From the cell containing the given text, extract its center point as (X, Y) coordinate. 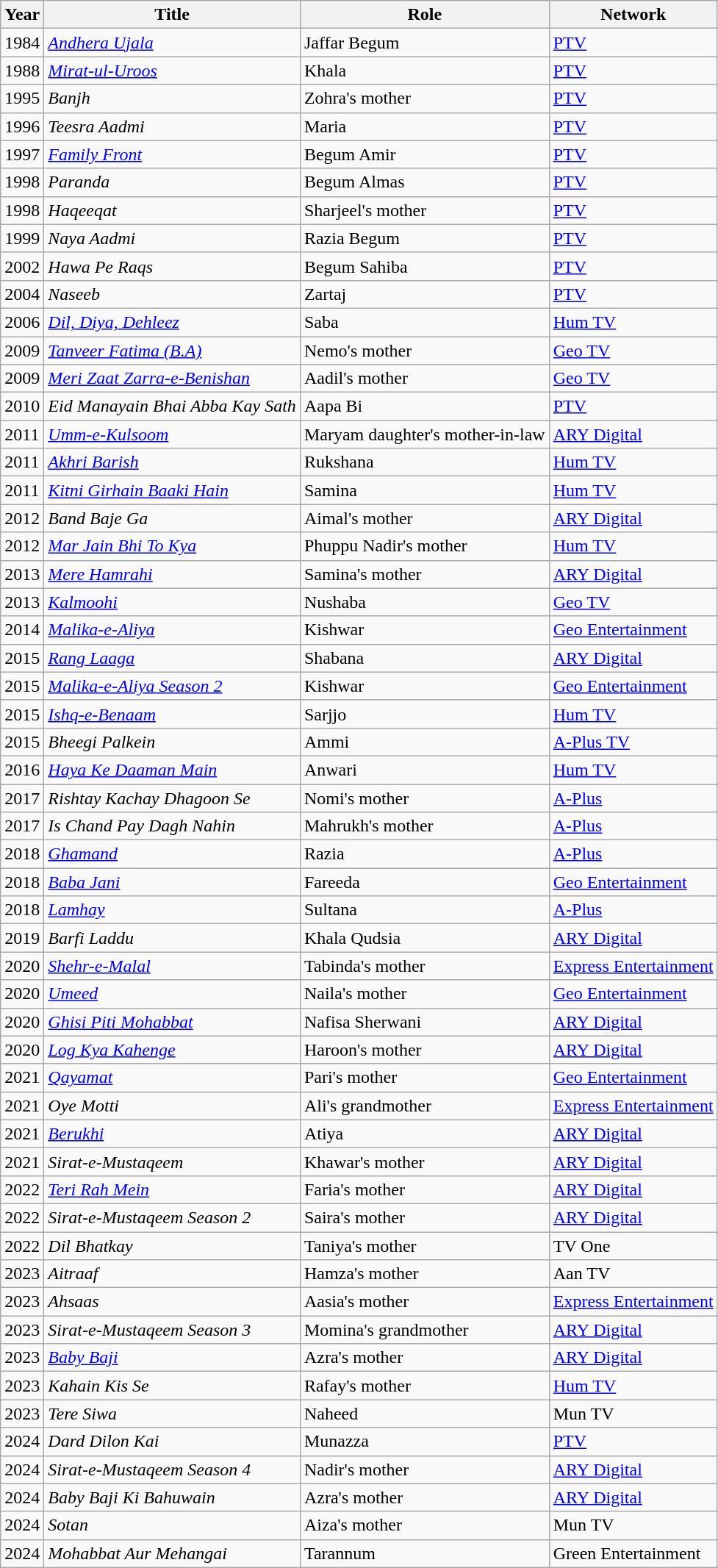
Ishq-e-Benaam (172, 714)
Taniya's mother (425, 1246)
Rishtay Kachay Dhagoon Se (172, 798)
Samina (425, 490)
Teri Rah Mein (172, 1189)
Shehr-e-Malal (172, 966)
Aan TV (633, 1274)
Begum Amir (425, 154)
Kalmoohi (172, 602)
Sarjjo (425, 714)
Rang Laaga (172, 658)
Nushaba (425, 602)
Atiya (425, 1134)
TV One (633, 1246)
Mahrukh's mother (425, 826)
Naila's mother (425, 994)
Aimal's mother (425, 518)
Phuppu Nadir's mother (425, 546)
Umm-e-Kulsoom (172, 434)
1988 (22, 71)
Naheed (425, 1414)
Sirat-e-Mustaqeem Season 2 (172, 1217)
Oye Motti (172, 1106)
Network (633, 15)
Anwari (425, 770)
Maria (425, 126)
Dard Dilon Kai (172, 1442)
Naya Aadmi (172, 238)
Mere Hamrahi (172, 574)
Green Entertainment (633, 1553)
Ghisi Piti Mohabbat (172, 1022)
Berukhi (172, 1134)
Ghamand (172, 854)
Nomi's mother (425, 798)
Nafisa Sherwani (425, 1022)
Aitraaf (172, 1274)
Haya Ke Daaman Main (172, 770)
A-Plus TV (633, 742)
Khala Qudsia (425, 938)
Rukshana (425, 462)
Eid Manayain Bhai Abba Kay Sath (172, 407)
Aasia's mother (425, 1302)
Nemo's mother (425, 351)
Umeed (172, 994)
Lamhay (172, 910)
Baba Jani (172, 882)
Shabana (425, 658)
Jaffar Begum (425, 43)
Saba (425, 322)
Samina's mother (425, 574)
1999 (22, 238)
Khala (425, 71)
Razia (425, 854)
2010 (22, 407)
Tanveer Fatima (B.A) (172, 351)
2004 (22, 294)
2014 (22, 630)
Hawa Pe Raqs (172, 266)
Begum Sahiba (425, 266)
Andhera Ujala (172, 43)
1984 (22, 43)
2006 (22, 322)
Haroon's mother (425, 1050)
1997 (22, 154)
Tabinda's mother (425, 966)
Maryam daughter's mother-in-law (425, 434)
2016 (22, 770)
Munazza (425, 1442)
1995 (22, 99)
Band Baje Ga (172, 518)
Sultana (425, 910)
Aapa Bi (425, 407)
Akhri Barish (172, 462)
Faria's mother (425, 1189)
Paranda (172, 182)
Razia Begum (425, 238)
Qayamat (172, 1078)
Baby Baji Ki Bahuwain (172, 1497)
Tarannum (425, 1553)
Nadir's mother (425, 1469)
Tere Siwa (172, 1414)
Malika-e-Aliya Season 2 (172, 686)
2002 (22, 266)
Mar Jain Bhi To Kya (172, 546)
Meri Zaat Zarra-e-Benishan (172, 379)
Hamza's mother (425, 1274)
Sirat-e-Mustaqeem Season 3 (172, 1330)
Title (172, 15)
Begum Almas (425, 182)
Zartaj (425, 294)
Sirat-e-Mustaqeem (172, 1161)
Kahain Kis Se (172, 1386)
Ahsaas (172, 1302)
Year (22, 15)
Sotan (172, 1525)
Rafay's mother (425, 1386)
Kitni Girhain Baaki Hain (172, 490)
Khawar's mother (425, 1161)
Baby Baji (172, 1358)
2019 (22, 938)
Banjh (172, 99)
Role (425, 15)
Barfi Laddu (172, 938)
Dil, Diya, Dehleez (172, 322)
Ammi (425, 742)
Pari's mother (425, 1078)
Zohra's mother (425, 99)
Log Kya Kahenge (172, 1050)
Teesra Aadmi (172, 126)
Sharjeel's mother (425, 210)
Bheegi Palkein (172, 742)
Aiza's mother (425, 1525)
Family Front (172, 154)
Haqeeqat (172, 210)
Sirat-e-Mustaqeem Season 4 (172, 1469)
Naseeb (172, 294)
Ali's grandmother (425, 1106)
Fareeda (425, 882)
Aadil's mother (425, 379)
Malika-e-Aliya (172, 630)
Mirat-ul-Uroos (172, 71)
Saira's mother (425, 1217)
Dil Bhatkay (172, 1246)
Momina's grandmother (425, 1330)
Is Chand Pay Dagh Nahin (172, 826)
Mohabbat Aur Mehangai (172, 1553)
1996 (22, 126)
